Provide the [X, Y] coordinate of the cell's center where the given text is located.  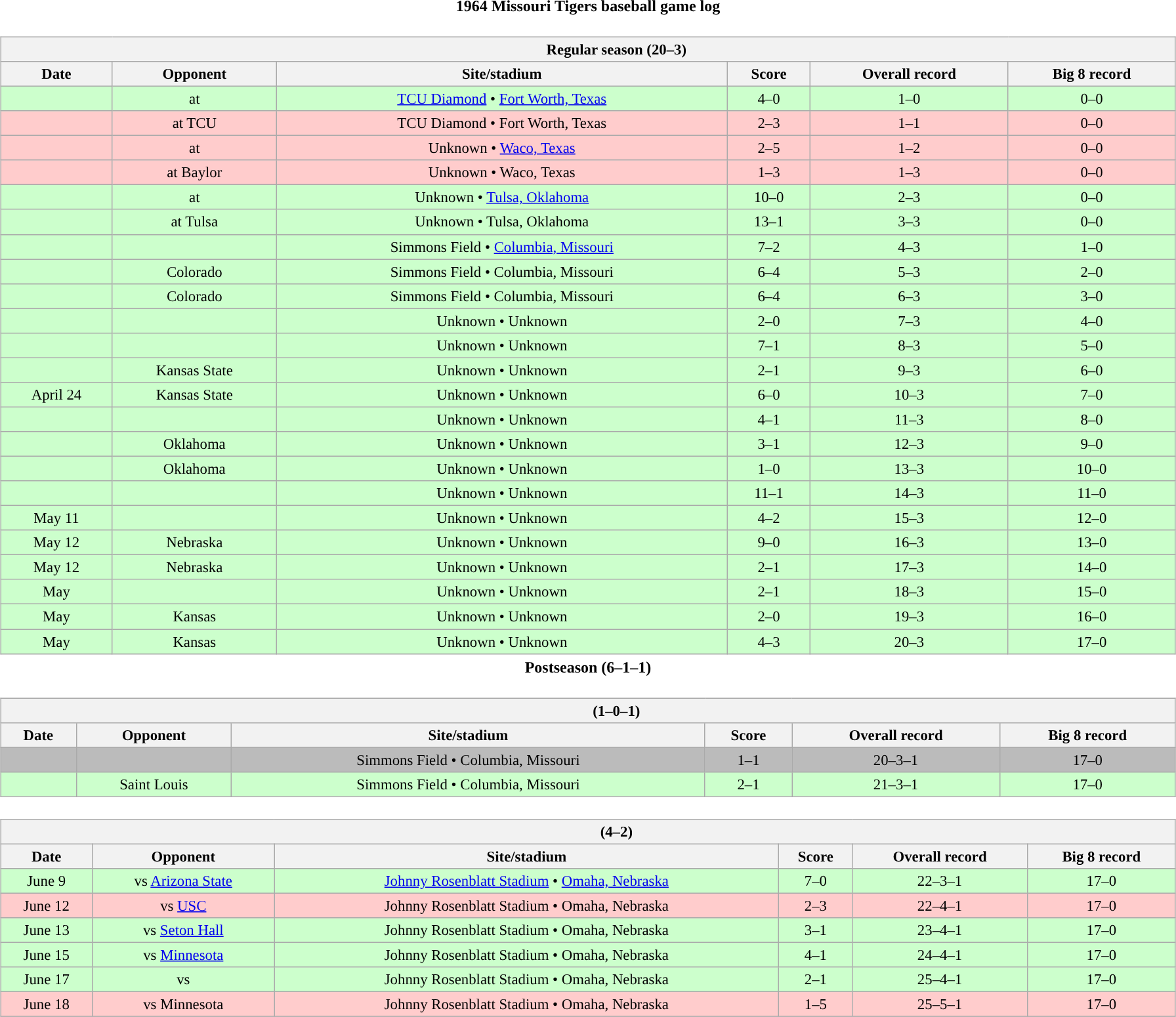
12–0 [1092, 518]
(4–2) [588, 831]
21–3–1 [896, 784]
16–3 [910, 543]
13–3 [910, 468]
17–3 [910, 568]
(1–0–1) [588, 711]
9–3 [910, 370]
vs Seton Hall [184, 930]
18–3 [910, 592]
12–3 [910, 444]
22–4–1 [940, 905]
vs USC [184, 905]
8–3 [910, 345]
May 11 [56, 518]
16–0 [1092, 617]
5–3 [910, 272]
7–1 [768, 345]
23–4–1 [940, 930]
24–4–1 [940, 955]
April 24 [56, 395]
4–2 [768, 518]
June 17 [47, 980]
15–0 [1092, 592]
3–3 [910, 222]
1–2 [910, 148]
2–5 [768, 148]
14–3 [910, 493]
3–0 [1092, 296]
20–3 [910, 641]
11–3 [910, 419]
June 13 [47, 930]
15–3 [910, 518]
1–5 [816, 1005]
June 9 [47, 881]
June 12 [47, 905]
13–1 [768, 222]
Regular season (20–3) [588, 49]
June 18 [47, 1005]
Saint Louis [154, 784]
22–3–1 [940, 881]
at TCU [194, 123]
6–3 [910, 296]
11–1 [768, 493]
June 15 [47, 955]
7–2 [768, 247]
25–5–1 [940, 1005]
20–3–1 [896, 760]
13–0 [1092, 543]
at Tulsa [194, 222]
5–0 [1092, 345]
at Baylor [194, 173]
7–3 [910, 321]
25–4–1 [940, 980]
10–3 [910, 395]
19–3 [910, 617]
vs [184, 980]
11–0 [1092, 493]
14–0 [1092, 568]
8–0 [1092, 419]
vs Arizona State [184, 881]
